Locate the cell with the specified text and output its (x, y) center coordinate. 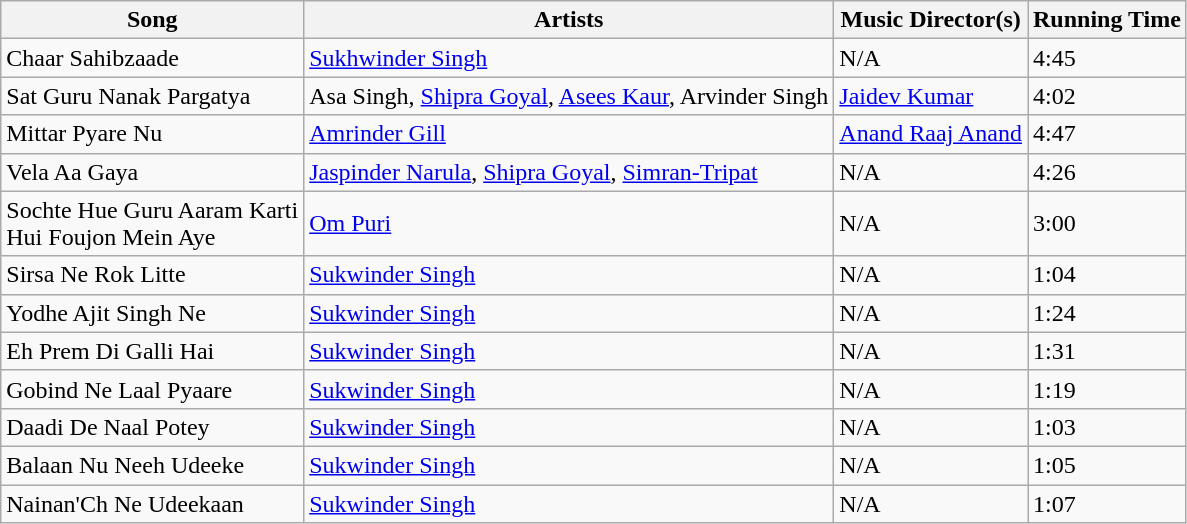
1:31 (1108, 351)
4:02 (1108, 96)
Vela Aa Gaya (152, 172)
Sukhwinder Singh (569, 58)
Jaspinder Narula, Shipra Goyal, Simran-Tripat (569, 172)
4:45 (1108, 58)
1:04 (1108, 275)
Eh Prem Di Galli Hai (152, 351)
Jaidev Kumar (931, 96)
Asa Singh, Shipra Goyal, Asees Kaur, Arvinder Singh (569, 96)
Gobind Ne Laal Pyaare (152, 389)
Nainan'Ch Ne Udeekaan (152, 503)
Running Time (1108, 20)
4:26 (1108, 172)
Chaar Sahibzaade (152, 58)
Yodhe Ajit Singh Ne (152, 313)
1:07 (1108, 503)
Artists (569, 20)
Anand Raaj Anand (931, 134)
1:05 (1108, 465)
Sochte Hue Guru Aaram KartiHui Foujon Mein Aye (152, 224)
Balaan Nu Neeh Udeeke (152, 465)
Sirsa Ne Rok Litte (152, 275)
Daadi De Naal Potey (152, 427)
Music Director(s) (931, 20)
Om Puri (569, 224)
Mittar Pyare Nu (152, 134)
Song (152, 20)
1:19 (1108, 389)
3:00 (1108, 224)
Amrinder Gill (569, 134)
Sat Guru Nanak Pargatya (152, 96)
4:47 (1108, 134)
1:03 (1108, 427)
1:24 (1108, 313)
